Find where the given text appears and provide that cell's center as (x, y) coordinate. 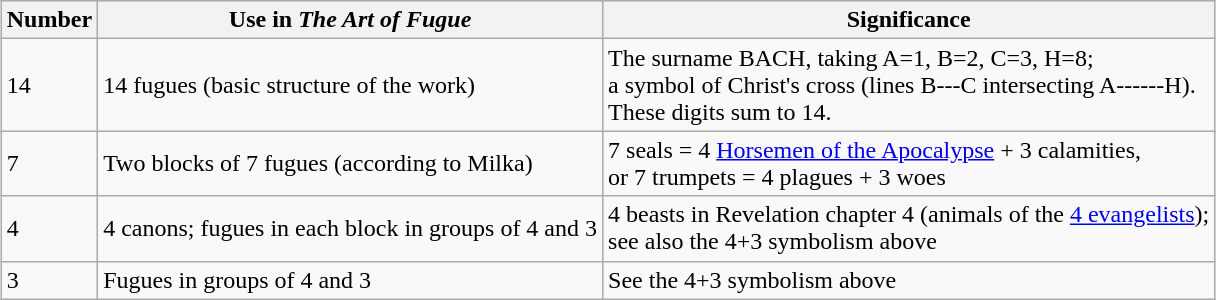
14 (49, 85)
Two blocks of 7 fugues (according to Milka) (350, 164)
7 (49, 164)
4 canons; fugues in each block in groups of 4 and 3 (350, 228)
The surname BACH, taking A=1, B=2, C=3, H=8;a symbol of Christ's cross (lines B---C intersecting A------H).These digits sum to 14. (909, 85)
Fugues in groups of 4 and 3 (350, 280)
4 (49, 228)
Use in The Art of Fugue (350, 20)
4 beasts in Revelation chapter 4 (animals of the 4 evangelists);see also the 4+3 symbolism above (909, 228)
Number (49, 20)
7 seals = 4 Horsemen of the Apocalypse + 3 calamities,or 7 trumpets = 4 plagues + 3 woes (909, 164)
Significance (909, 20)
14 fugues (basic structure of the work) (350, 85)
3 (49, 280)
See the 4+3 symbolism above (909, 280)
